Return the (X, Y) coordinate for the center point of the cell that contains the specified text.  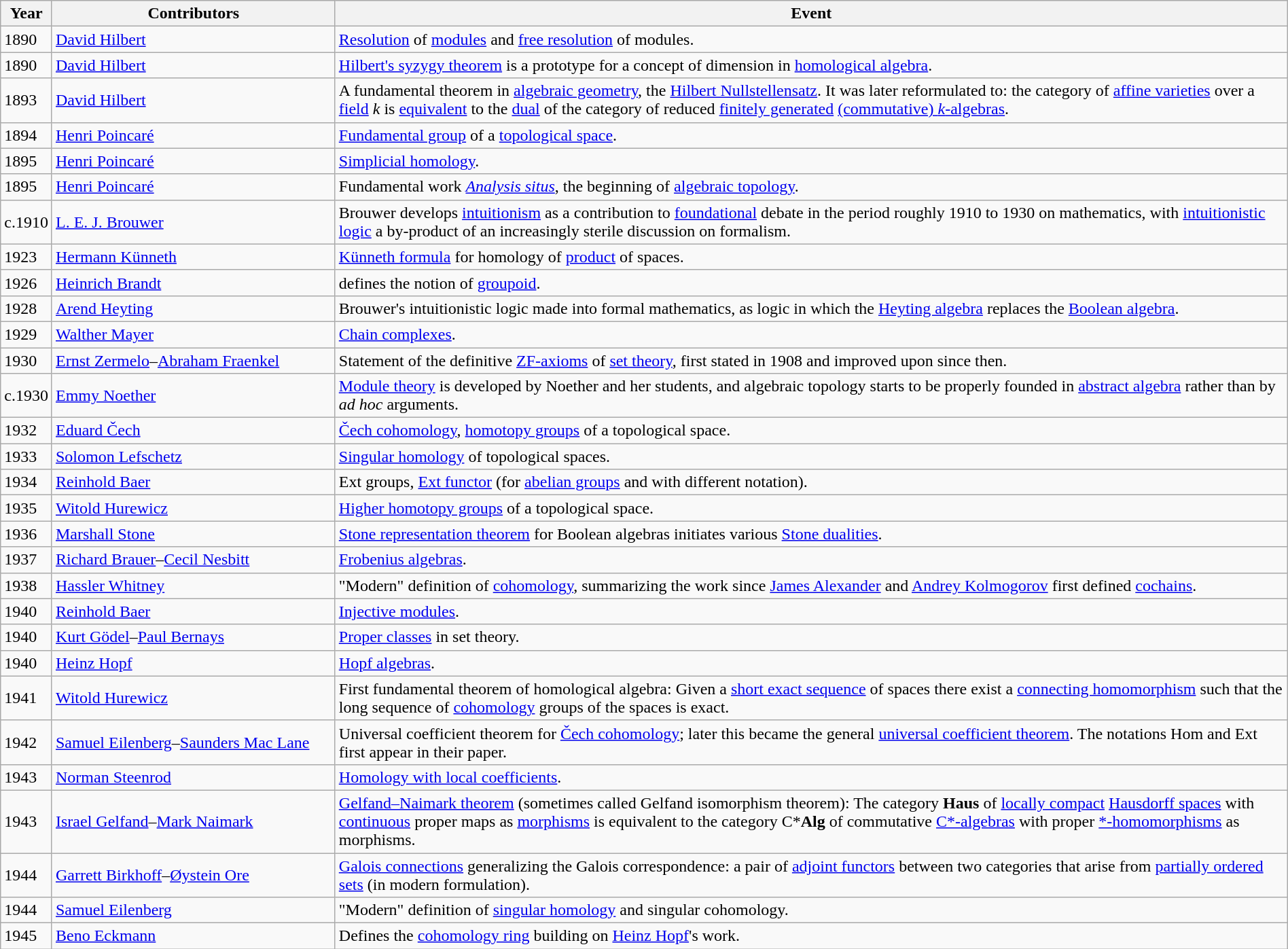
1929 (26, 334)
Event (811, 14)
Hilbert's syzygy theorem is a prototype for a concept of dimension in homological algebra. (811, 65)
1937 (26, 560)
Hermann Künneth (193, 257)
Defines the cohomology ring building on Heinz Hopf's work. (811, 936)
Ext groups, Ext functor (for abelian groups and with different notation). (811, 482)
1933 (26, 456)
Eduard Čech (193, 431)
Injective modules. (811, 611)
Chain complexes. (811, 334)
Higher homotopy groups of a topological space. (811, 508)
Statement of the definitive ZF-axioms of set theory, first stated in 1908 and improved upon since then. (811, 361)
L. E. J. Brouwer (193, 221)
Simplicial homology. (811, 161)
c.1930 (26, 395)
Homology with local coefficients. (811, 777)
Hassler Whitney (193, 586)
1923 (26, 257)
Richard Brauer–Cecil Nesbitt (193, 560)
Solomon Lefschetz (193, 456)
Stone representation theorem for Boolean algebras initiates various Stone dualities. (811, 534)
defines the notion of groupoid. (811, 283)
Hopf algebras. (811, 663)
Heinz Hopf (193, 663)
Fundamental work Analysis situs, the beginning of algebraic topology. (811, 187)
1893 (26, 101)
Kurt Gödel–Paul Bernays (193, 637)
1934 (26, 482)
1938 (26, 586)
Resolution of modules and free resolution of modules. (811, 39)
Year (26, 14)
Singular homology of topological spaces. (811, 456)
Samuel Eilenberg (193, 910)
1935 (26, 508)
Frobenius algebras. (811, 560)
Marshall Stone (193, 534)
Samuel Eilenberg–Saunders Mac Lane (193, 742)
Norman Steenrod (193, 777)
Künneth formula for homology of product of spaces. (811, 257)
Heinrich Brandt (193, 283)
Israel Gelfand–Mark Naimark (193, 821)
Ernst Zermelo–Abraham Fraenkel (193, 361)
"Modern" definition of cohomology, summarizing the work since James Alexander and Andrey Kolmogorov first defined cochains. (811, 586)
1942 (26, 742)
1930 (26, 361)
c.1910 (26, 221)
"Modern" definition of singular homology and singular cohomology. (811, 910)
1945 (26, 936)
1926 (26, 283)
1936 (26, 534)
Fundamental group of a topological space. (811, 135)
Brouwer's intuitionistic logic made into formal mathematics, as logic in which the Heyting algebra replaces the Boolean algebra. (811, 308)
Emmy Noether (193, 395)
Walther Mayer (193, 334)
1932 (26, 431)
1941 (26, 698)
1894 (26, 135)
Arend Heyting (193, 308)
Contributors (193, 14)
Proper classes in set theory. (811, 637)
Čech cohomology, homotopy groups of a topological space. (811, 431)
Garrett Birkhoff–Øystein Ore (193, 875)
Beno Eckmann (193, 936)
1928 (26, 308)
